For the text-containing cell, return its midpoint in (X, Y) coordinate format. 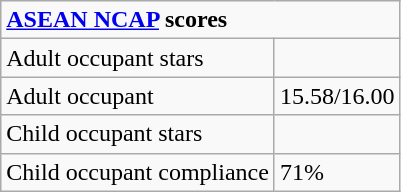
15.58/16.00 (337, 96)
Adult occupant (138, 96)
Child occupant compliance (138, 172)
Child occupant stars (138, 134)
71% (337, 172)
Adult occupant stars (138, 58)
ASEAN NCAP scores (200, 20)
